Return (x, y) of the center of cell containing provided text 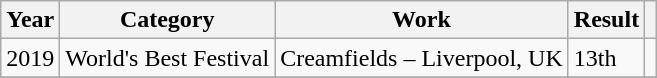
World's Best Festival (168, 58)
13th (606, 58)
Category (168, 20)
2019 (30, 58)
Year (30, 20)
Creamfields – Liverpool, UK (422, 58)
Result (606, 20)
Work (422, 20)
